Output the (x, y) coordinate of the center of the cell containing the given text.  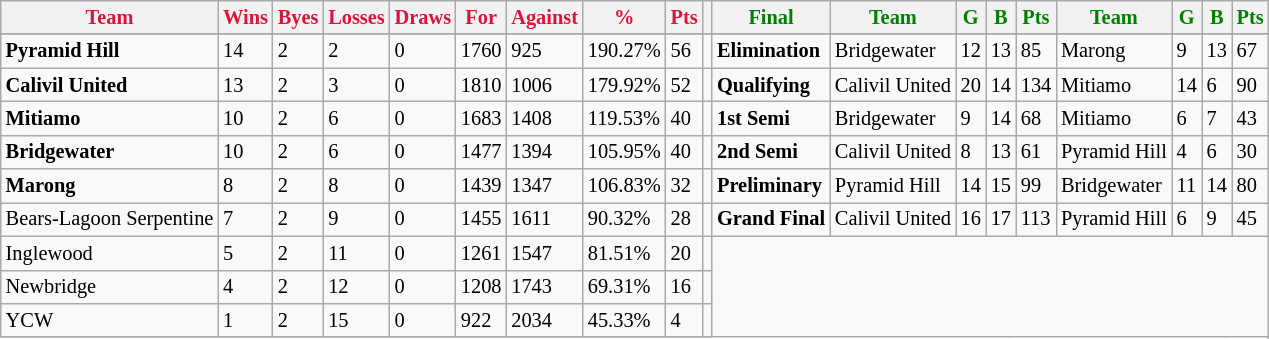
Wins (246, 17)
Losses (356, 17)
99 (1036, 186)
61 (1036, 152)
85 (1036, 51)
106.83% (624, 186)
190.27% (624, 51)
Byes (298, 17)
45 (1250, 219)
1455 (481, 219)
1261 (481, 253)
1208 (481, 287)
1st Semi (771, 118)
56 (684, 51)
Draws (423, 17)
3 (356, 85)
Preliminary (771, 186)
922 (481, 320)
Bears-Lagoon Serpentine (110, 219)
Final (771, 17)
113 (1036, 219)
1760 (481, 51)
1439 (481, 186)
45.33% (624, 320)
81.51% (624, 253)
1611 (544, 219)
52 (684, 85)
1743 (544, 287)
1 (246, 320)
1347 (544, 186)
Newbridge (110, 287)
90 (1250, 85)
30 (1250, 152)
1408 (544, 118)
32 (684, 186)
80 (1250, 186)
134 (1036, 85)
1477 (481, 152)
105.95% (624, 152)
Inglewood (110, 253)
1394 (544, 152)
119.53% (624, 118)
% (624, 17)
69.31% (624, 287)
90.32% (624, 219)
17 (1001, 219)
179.92% (624, 85)
925 (544, 51)
2nd Semi (771, 152)
68 (1036, 118)
Against (544, 17)
2034 (544, 320)
Qualifying (771, 85)
For (481, 17)
Elimination (771, 51)
YCW (110, 320)
67 (1250, 51)
1683 (481, 118)
1810 (481, 85)
1547 (544, 253)
28 (684, 219)
Grand Final (771, 219)
1006 (544, 85)
5 (246, 253)
43 (1250, 118)
